Pinpoint the cell where the given text exists, returning its (x, y) midpoint coordinate. 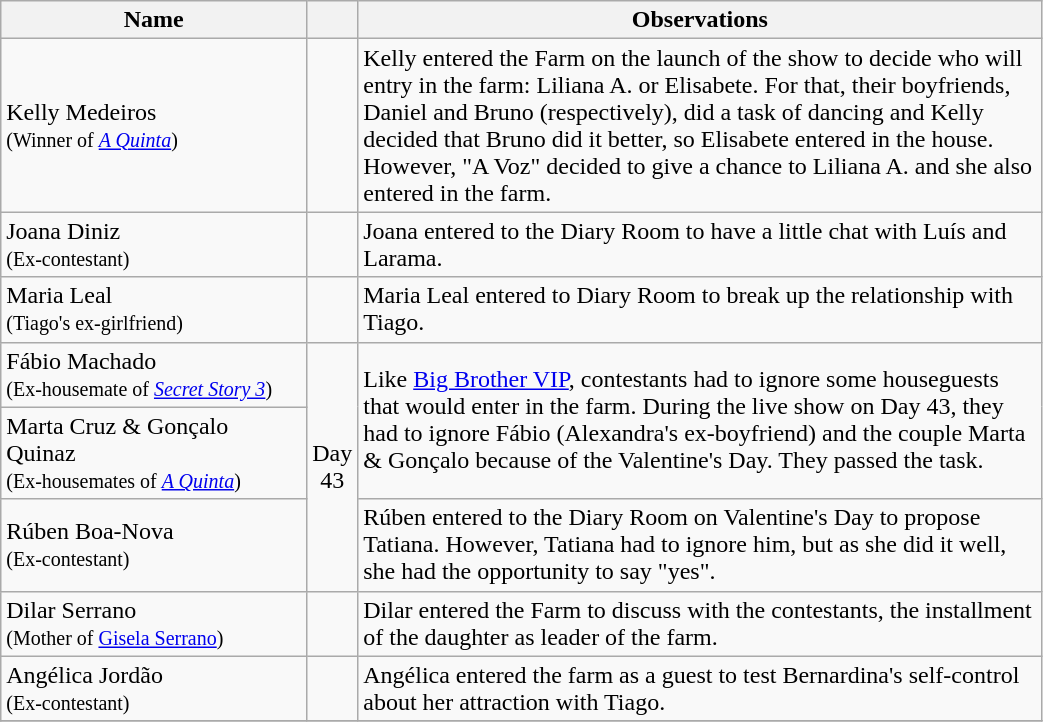
Angélica Jordão(Ex-contestant) (154, 688)
Dilar Serrano(Mother of Gisela Serrano) (154, 624)
Joana Diniz(Ex-contestant) (154, 244)
Maria Leal entered to Diary Room to break up the relationship with Tiago. (700, 310)
Dilar entered the Farm to discuss with the contestants, the installment of the daughter as leader of the farm. (700, 624)
Kelly Medeiros(Winner of A Quinta) (154, 126)
Fábio Machado(Ex-housemate of Secret Story 3) (154, 374)
Rúben Boa-Nova(Ex-contestant) (154, 545)
Day 43 (332, 466)
Marta Cruz & Gonçalo Quinaz(Ex-housemates of A Quinta) (154, 453)
Name (154, 20)
Maria Leal(Tiago's ex-girlfriend) (154, 310)
Angélica entered the farm as a guest to test Bernardina's self-control about her attraction with Tiago. (700, 688)
Joana entered to the Diary Room to have a little chat with Luís and Larama. (700, 244)
Observations (700, 20)
